Extract the (x, y) coordinate from the center of the cell holding the provided text.  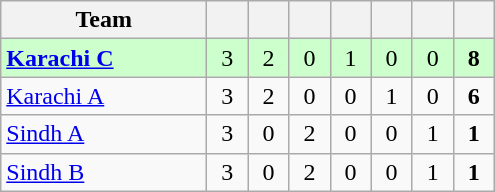
6 (474, 96)
Sindh B (104, 172)
Team (104, 20)
8 (474, 58)
Karachi C (104, 58)
Sindh A (104, 134)
Karachi A (104, 96)
